Extract the (x, y) coordinate from the center of the cell holding the provided text.  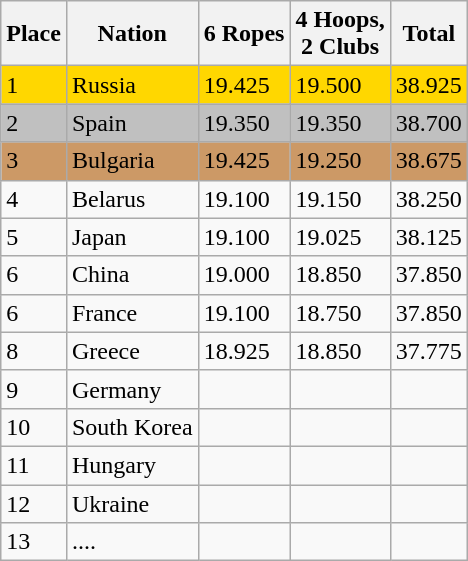
18.750 (340, 313)
37.775 (428, 351)
Ukraine (132, 503)
Bulgaria (132, 161)
4 Hoops, 2 Clubs (340, 34)
9 (34, 389)
38.675 (428, 161)
.... (132, 542)
5 (34, 237)
12 (34, 503)
3 (34, 161)
1 (34, 85)
13 (34, 542)
China (132, 275)
38.925 (428, 85)
Place (34, 34)
Total (428, 34)
19.150 (340, 199)
Germany (132, 389)
18.925 (244, 351)
South Korea (132, 427)
11 (34, 465)
8 (34, 351)
19.000 (244, 275)
France (132, 313)
19.500 (340, 85)
19.250 (340, 161)
10 (34, 427)
Belarus (132, 199)
38.250 (428, 199)
38.700 (428, 123)
Russia (132, 85)
2 (34, 123)
19.025 (340, 237)
38.125 (428, 237)
Japan (132, 237)
4 (34, 199)
Nation (132, 34)
6 Ropes (244, 34)
Hungary (132, 465)
Spain (132, 123)
Greece (132, 351)
